Detect which cell encompasses the target text, then output its [x, y] center coordinate. 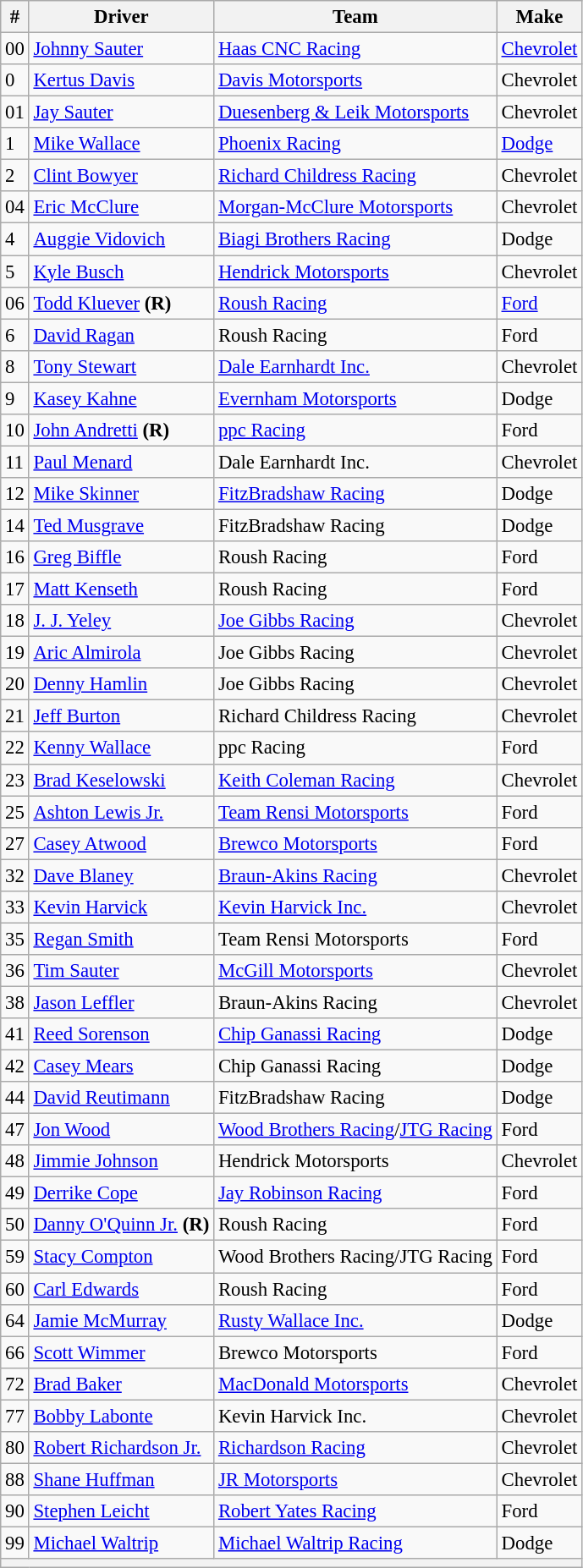
4 [15, 239]
Evernham Motorsports [355, 398]
6 [15, 335]
Ted Musgrave [121, 525]
Kevin Harvick [121, 907]
Michael Waltrip Racing [355, 1543]
Team [355, 17]
Driver [121, 17]
Ashton Lewis Jr. [121, 812]
Derrike Cope [121, 1193]
Carl Edwards [121, 1289]
8 [15, 366]
Brad Keselowski [121, 780]
Denny Hamlin [121, 684]
Regan Smith [121, 939]
MacDonald Motorsports [355, 1384]
41 [15, 1034]
Rusty Wallace Inc. [355, 1320]
Jimmie Johnson [121, 1161]
Todd Kluever (R) [121, 303]
0 [15, 80]
Aric Almirola [121, 653]
Richardson Racing [355, 1448]
Paul Menard [121, 462]
64 [15, 1320]
50 [15, 1225]
80 [15, 1448]
47 [15, 1130]
18 [15, 621]
01 [15, 112]
Mike Skinner [121, 494]
77 [15, 1416]
Make [539, 17]
Matt Kenseth [121, 589]
35 [15, 939]
5 [15, 271]
David Ragan [121, 335]
Stephen Leicht [121, 1511]
25 [15, 812]
Tim Sauter [121, 971]
17 [15, 589]
66 [15, 1352]
Bobby Labonte [121, 1416]
Jason Leffler [121, 1002]
90 [15, 1511]
19 [15, 653]
Shane Huffman [121, 1479]
Jay Robinson Racing [355, 1193]
Tony Stewart [121, 366]
J. J. Yeley [121, 621]
David Reutimann [121, 1098]
44 [15, 1098]
60 [15, 1289]
Kenny Wallace [121, 748]
Haas CNC Racing [355, 49]
Jon Wood [121, 1130]
Kasey Kahne [121, 398]
Brad Baker [121, 1384]
14 [15, 525]
59 [15, 1257]
42 [15, 1066]
10 [15, 430]
11 [15, 462]
John Andretti (R) [121, 430]
04 [15, 207]
Robert Richardson Jr. [121, 1448]
Greg Biffle [121, 557]
20 [15, 684]
# [15, 17]
Stacy Compton [121, 1257]
99 [15, 1543]
48 [15, 1161]
Phoenix Racing [355, 144]
2 [15, 176]
27 [15, 843]
49 [15, 1193]
00 [15, 49]
Jay Sauter [121, 112]
06 [15, 303]
Auggie Vidovich [121, 239]
McGill Motorsports [355, 971]
Mike Wallace [121, 144]
Michael Waltrip [121, 1543]
Duesenberg & Leik Motorsports [355, 112]
88 [15, 1479]
Morgan-McClure Motorsports [355, 207]
16 [15, 557]
36 [15, 971]
Scott Wimmer [121, 1352]
Reed Sorenson [121, 1034]
Robert Yates Racing [355, 1511]
1 [15, 144]
9 [15, 398]
Casey Atwood [121, 843]
23 [15, 780]
Jeff Burton [121, 716]
Dave Blaney [121, 875]
Eric McClure [121, 207]
Clint Bowyer [121, 176]
Jamie McMurray [121, 1320]
38 [15, 1002]
Johnny Sauter [121, 49]
Casey Mears [121, 1066]
Kertus Davis [121, 80]
72 [15, 1384]
Kyle Busch [121, 271]
Danny O'Quinn Jr. (R) [121, 1225]
12 [15, 494]
Biagi Brothers Racing [355, 239]
21 [15, 716]
32 [15, 875]
22 [15, 748]
33 [15, 907]
Davis Motorsports [355, 80]
Keith Coleman Racing [355, 780]
JR Motorsports [355, 1479]
